Provide the (X, Y) coordinate of the cell's center where the given text is located.  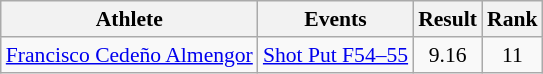
Result (448, 19)
Events (336, 19)
11 (512, 55)
Francisco Cedeño Almengor (130, 55)
Shot Put F54–55 (336, 55)
9.16 (448, 55)
Athlete (130, 19)
Rank (512, 19)
